Return the (X, Y) coordinate for the center point of the cell that contains the specified text.  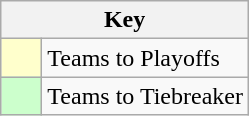
Teams to Playoffs (146, 58)
Teams to Tiebreaker (146, 96)
Key (125, 20)
